Identify which cell holds the provided text, then report its [X, Y] central coordinate. 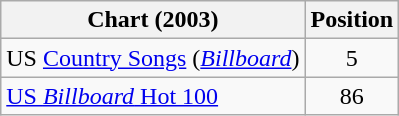
Position [352, 20]
US Billboard Hot 100 [153, 96]
US Country Songs (Billboard) [153, 58]
5 [352, 58]
Chart (2003) [153, 20]
86 [352, 96]
